Determine the [x, y] coordinate at the center of the cell enclosing the given text.  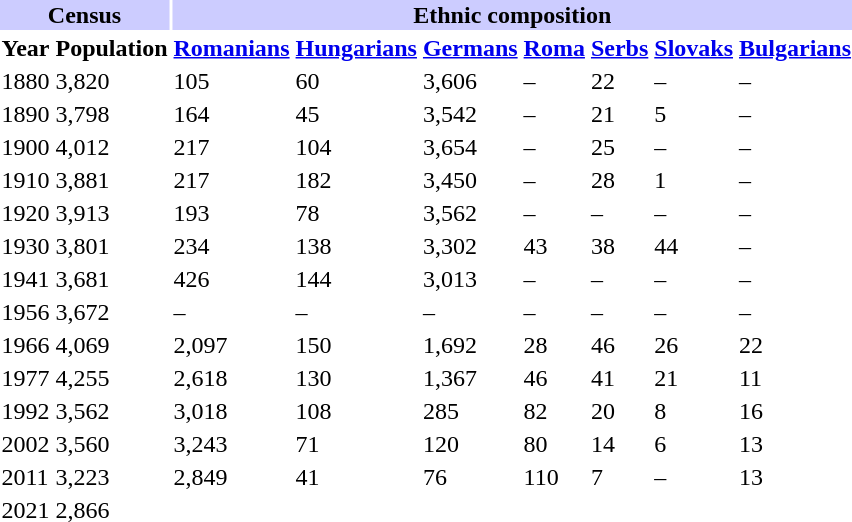
3,013 [470, 279]
3,560 [112, 444]
8 [694, 411]
4,069 [112, 345]
5 [694, 114]
2,097 [232, 345]
1900 [26, 147]
25 [619, 147]
3,450 [470, 180]
1880 [26, 81]
6 [694, 444]
Population [112, 48]
108 [356, 411]
130 [356, 378]
Romanians [232, 48]
3,243 [232, 444]
71 [356, 444]
2,849 [232, 477]
78 [356, 213]
120 [470, 444]
60 [356, 81]
144 [356, 279]
3,542 [470, 114]
1,692 [470, 345]
1956 [26, 312]
3,881 [112, 180]
1966 [26, 345]
1930 [26, 246]
426 [232, 279]
3,681 [112, 279]
44 [694, 246]
1,367 [470, 378]
234 [232, 246]
Year [26, 48]
3,913 [112, 213]
2,618 [232, 378]
285 [470, 411]
1941 [26, 279]
182 [356, 180]
3,302 [470, 246]
1977 [26, 378]
3,801 [112, 246]
1890 [26, 114]
3,798 [112, 114]
3,223 [112, 477]
26 [694, 345]
Slovaks [694, 48]
45 [356, 114]
193 [232, 213]
Serbs [619, 48]
20 [619, 411]
1992 [26, 411]
3,606 [470, 81]
164 [232, 114]
7 [619, 477]
138 [356, 246]
Census [84, 15]
1 [694, 180]
76 [470, 477]
4,012 [112, 147]
3,018 [232, 411]
4,255 [112, 378]
80 [554, 444]
2011 [26, 477]
14 [619, 444]
1910 [26, 180]
104 [356, 147]
Roma [554, 48]
3,820 [112, 81]
2002 [26, 444]
22 [619, 81]
110 [554, 477]
3,654 [470, 147]
Germans [470, 48]
82 [554, 411]
105 [232, 81]
Hungarians [356, 48]
1920 [26, 213]
150 [356, 345]
43 [554, 246]
3,672 [112, 312]
38 [619, 246]
